Capture the cell that displays the provided text and extract its (X, Y) central coordinate. 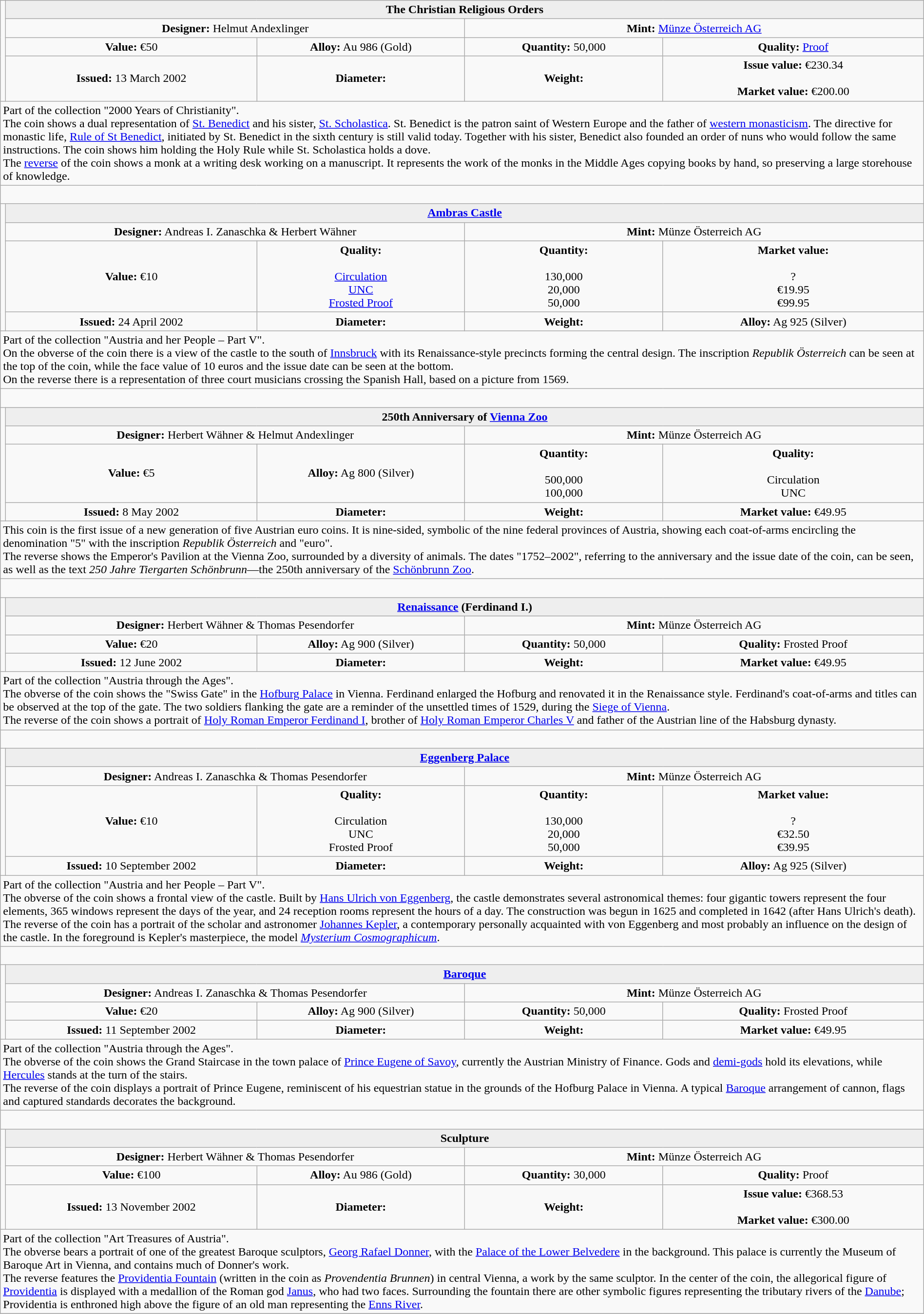
Value: €100 (132, 1175)
Issue value: €230.34Market value: €200.00 (793, 78)
The Christian Religious Orders (465, 10)
Designer: Helmut Andexlinger (235, 28)
Alloy: Ag 800 (Silver) (361, 474)
Value: €5 (132, 474)
Market value:? €19.95 €99.95 (793, 276)
Issued: 12 June 2002 (132, 662)
Designer: Herbert Wähner & Helmut Andexlinger (235, 435)
Designer: Andreas I. Zanaschka & Herbert Wähner (235, 232)
Quantity: 30,000 (564, 1175)
Market value:? €32.50 €39.95 (793, 821)
Value: €50 (132, 47)
Issue value: €368.53Market value: €300.00 (793, 1207)
Issued: 11 September 2002 (132, 1030)
Issued: 13 November 2002 (132, 1207)
Issued: 24 April 2002 (132, 321)
Sculpture (465, 1138)
Quantity:500,000 100,000 (564, 474)
250th Anniversary of Vienna Zoo (465, 417)
Ambras Castle (465, 213)
Eggenberg Palace (465, 757)
Quality:Circulation UNC (793, 474)
Issued: 8 May 2002 (132, 512)
Renaissance (Ferdinand I.) (465, 607)
Baroque (465, 974)
Issued: 10 September 2002 (132, 866)
Issued: 13 March 2002 (132, 78)
